Extract the [X, Y] coordinate from the center of the cell holding the provided text.  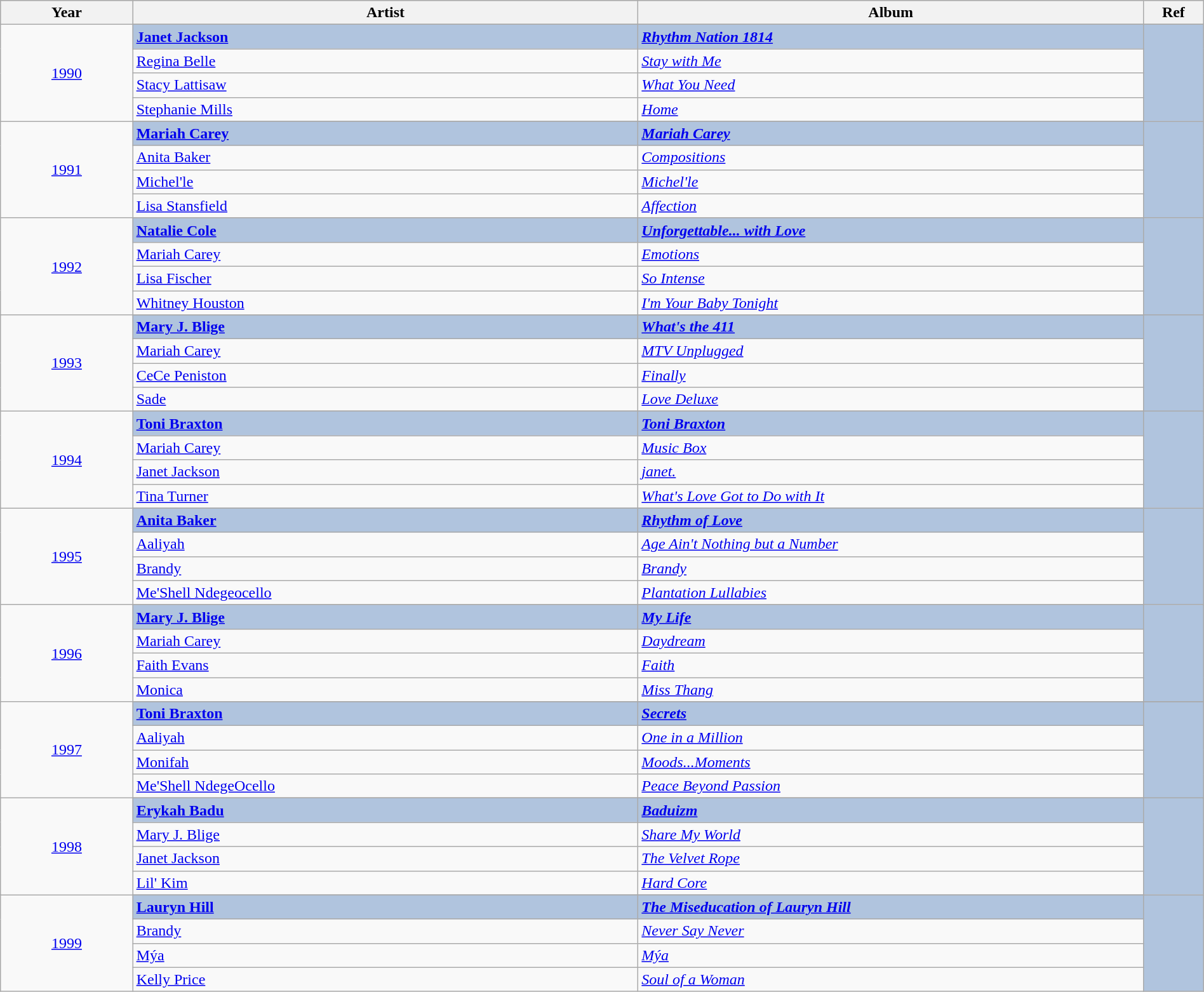
1995 [67, 556]
Whitney Houston [385, 303]
janet. [891, 472]
Secrets [891, 714]
Ref [1174, 13]
Me'Shell NdegeOcello [385, 786]
Stephanie Mills [385, 109]
What's the 411 [891, 327]
Artist [385, 13]
Rhythm Nation 1814 [891, 37]
1993 [67, 363]
Peace Beyond Passion [891, 786]
Emotions [891, 254]
Unforgettable... with Love [891, 230]
I'm Your Baby Tonight [891, 303]
1997 [67, 750]
Monifah [385, 762]
My Life [891, 617]
Lauryn Hill [385, 907]
Compositions [891, 158]
Miss Thang [891, 689]
Regina Belle [385, 61]
Stay with Me [891, 61]
Sade [385, 399]
Rhythm of Love [891, 520]
Age Ain't Nothing but a Number [891, 544]
One in a Million [891, 738]
1999 [67, 943]
Finally [891, 375]
Never Say Never [891, 931]
Love Deluxe [891, 399]
MTV Unplugged [891, 351]
What's Love Got to Do with It [891, 496]
1990 [67, 73]
Kelly Price [385, 979]
Music Box [891, 448]
Monica [385, 689]
1998 [67, 847]
Faith Evans [385, 665]
Tina Turner [385, 496]
The Velvet Rope [891, 859]
Baduizm [891, 810]
Natalie Cole [385, 230]
Share My World [891, 834]
1991 [67, 170]
Plantation Lullabies [891, 593]
CeCe Peniston [385, 375]
Erykah Badu [385, 810]
Hard Core [891, 883]
Lisa Stansfield [385, 206]
Moods...Moments [891, 762]
Faith [891, 665]
1992 [67, 266]
What You Need [891, 85]
So Intense [891, 278]
The Miseducation of Lauryn Hill [891, 907]
Me'Shell Ndegeocello [385, 593]
Lil' Kim [385, 883]
Year [67, 13]
Album [891, 13]
Soul of a Woman [891, 979]
1994 [67, 460]
1996 [67, 653]
Lisa Fischer [385, 278]
Home [891, 109]
Daydream [891, 641]
Stacy Lattisaw [385, 85]
Affection [891, 206]
